Pinpoint the cell where the given text exists, returning its (X, Y) midpoint coordinate. 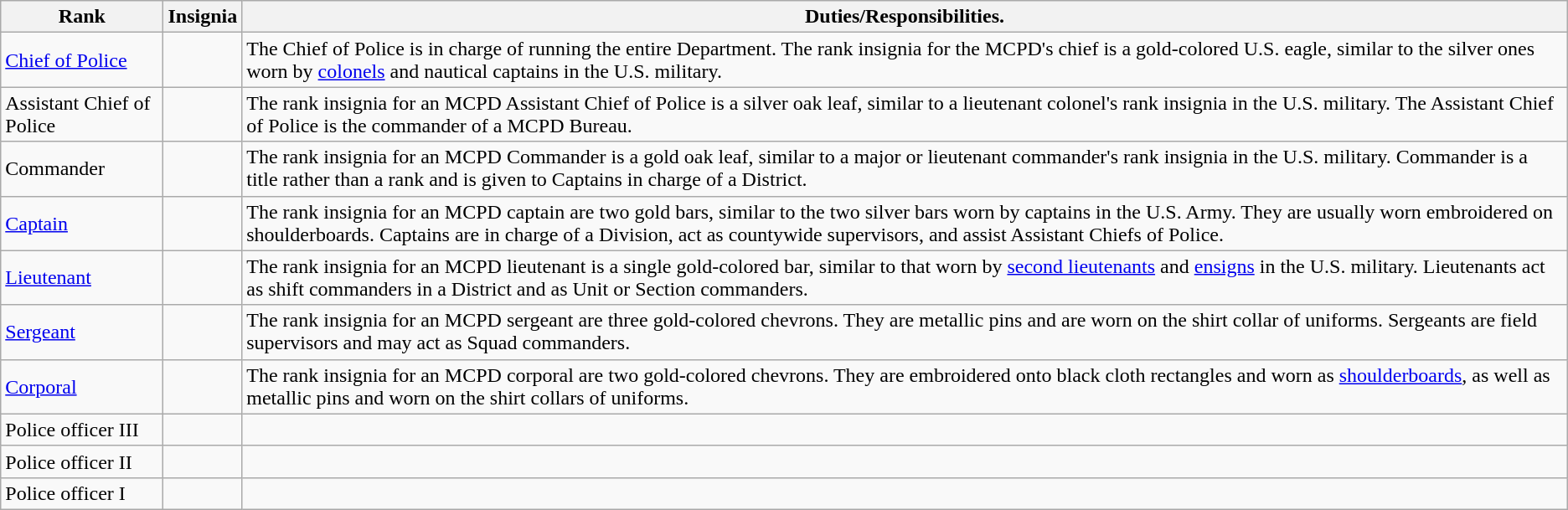
Insignia (203, 17)
Duties/Responsibilities. (905, 17)
Assistant Chief of Police (82, 114)
Commander (82, 169)
Rank (82, 17)
Police officer II (82, 461)
Chief of Police (82, 60)
Captain (82, 223)
Police officer I (82, 493)
Sergeant (82, 332)
Corporal (82, 387)
Police officer III (82, 430)
Lieutenant (82, 278)
